Detect which cell encompasses the target text, then output its [X, Y] center coordinate. 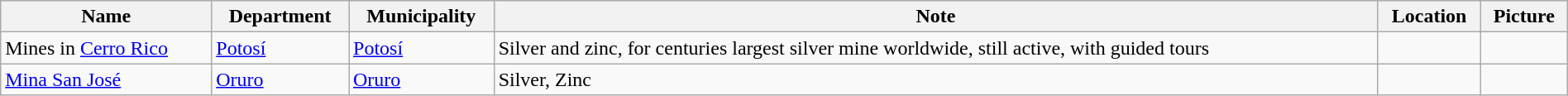
Name [106, 17]
Silver, Zinc [936, 79]
Location [1429, 17]
Silver and zinc, for centuries largest silver mine worldwide, still active, with guided tours [936, 48]
Department [280, 17]
Mina San José [106, 79]
Municipality [422, 17]
Note [936, 17]
Picture [1525, 17]
Mines in Cerro Rico [106, 48]
